Pinpoint the cell where the given text exists, returning its [X, Y] midpoint coordinate. 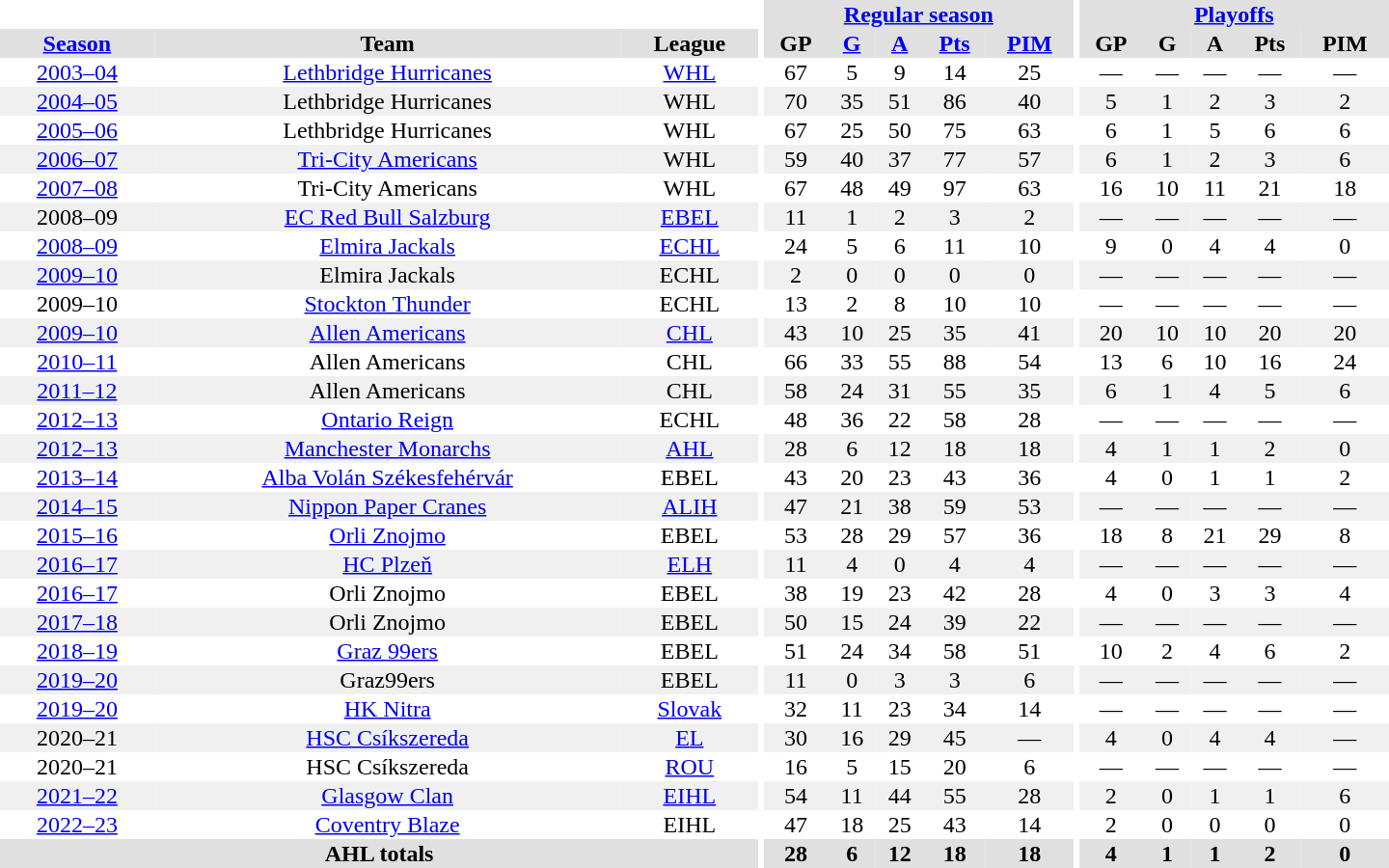
Stockton Thunder [388, 304]
Slovak [691, 709]
EC Red Bull Salzburg [388, 217]
League [691, 43]
Ontario Reign [388, 420]
Glasgow Clan [388, 796]
39 [954, 622]
66 [797, 362]
2022–23 [77, 825]
70 [797, 101]
2017–18 [77, 622]
Nippon Paper Cranes [388, 506]
86 [954, 101]
19 [852, 593]
ELH [691, 564]
75 [954, 130]
2010–11 [77, 362]
37 [900, 159]
ROU [691, 767]
42 [954, 593]
Graz99ers [388, 680]
2003–04 [77, 72]
2018–19 [77, 651]
Manchester Monarchs [388, 448]
2011–12 [77, 391]
2005–06 [77, 130]
2007–08 [77, 188]
Graz 99ers [388, 651]
2004–05 [77, 101]
Coventry Blaze [388, 825]
88 [954, 362]
HK Nitra [388, 709]
2013–14 [77, 477]
44 [900, 796]
49 [900, 188]
2006–07 [77, 159]
Team [388, 43]
ALIH [691, 506]
2014–15 [77, 506]
32 [797, 709]
77 [954, 159]
45 [954, 738]
Alba Volán Székesfehérvár [388, 477]
HC Plzeň [388, 564]
2021–22 [77, 796]
Playoffs [1234, 14]
AHL totals [379, 854]
33 [852, 362]
2015–16 [77, 535]
Regular season [918, 14]
AHL [691, 448]
Season [77, 43]
97 [954, 188]
EL [691, 738]
41 [1030, 333]
30 [797, 738]
31 [900, 391]
